Scan for the cell matching the given text and deliver its [x, y] coordinate at center. 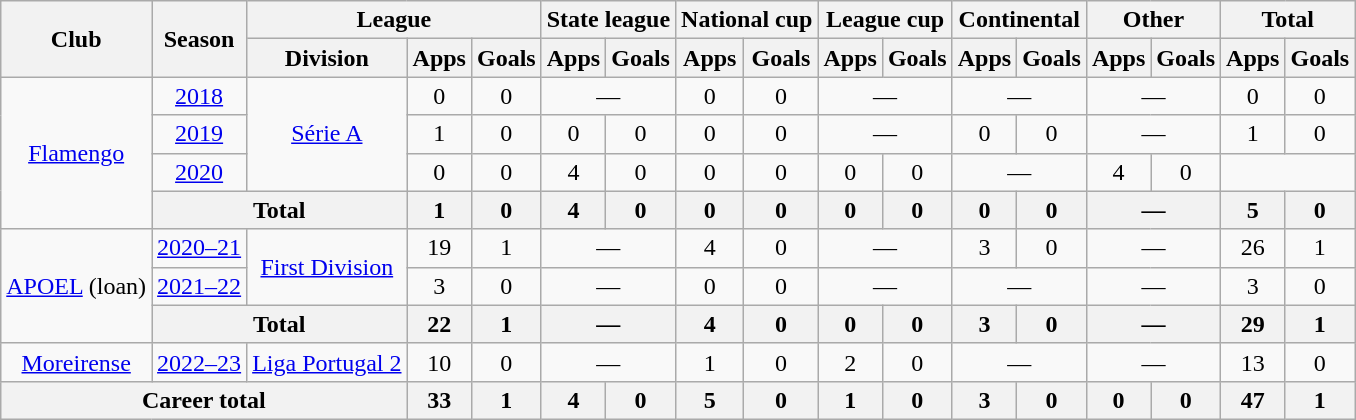
Club [76, 39]
13 [1253, 362]
State league [608, 20]
22 [439, 324]
2020–21 [200, 248]
2021–22 [200, 286]
Other [1153, 20]
2019 [200, 134]
Liga Portugal 2 [327, 362]
First Division [327, 267]
19 [439, 248]
League [394, 20]
2022–23 [200, 362]
Flamengo [76, 153]
Career total [204, 400]
Moreirense [76, 362]
2 [850, 362]
National cup [747, 20]
APOEL (loan) [76, 286]
Division [327, 58]
47 [1253, 400]
Continental [1019, 20]
League cup [885, 20]
33 [439, 400]
29 [1253, 324]
Série A [327, 134]
26 [1253, 248]
2018 [200, 96]
Season [200, 39]
10 [439, 362]
2020 [200, 172]
